Determine the (X, Y) coordinate at the center of the cell enclosing the given text.  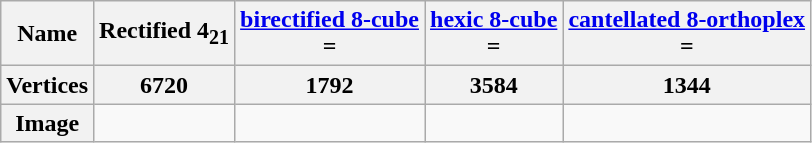
1344 (687, 85)
6720 (164, 85)
cantellated 8-orthoplex = (687, 34)
Rectified 421 (164, 34)
birectified 8-cube = (330, 34)
hexic 8-cube = (493, 34)
Image (48, 123)
Vertices (48, 85)
1792 (330, 85)
Name (48, 34)
3584 (493, 85)
